Output the [x, y] coordinate of the center of the cell containing the given text.  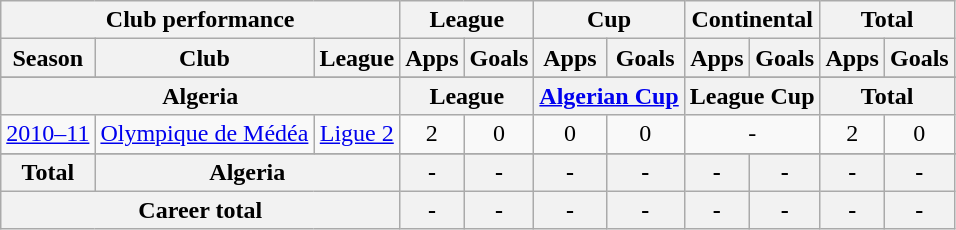
Algerian Cup [609, 96]
Club [204, 58]
Season [48, 58]
Ligue 2 [357, 134]
Continental [752, 20]
Career total [200, 210]
2010–11 [48, 134]
Club performance [200, 20]
Cup [609, 20]
League Cup [752, 96]
Olympique de Médéa [204, 134]
